Scan for the cell matching the given text and deliver its [X, Y] coordinate at center. 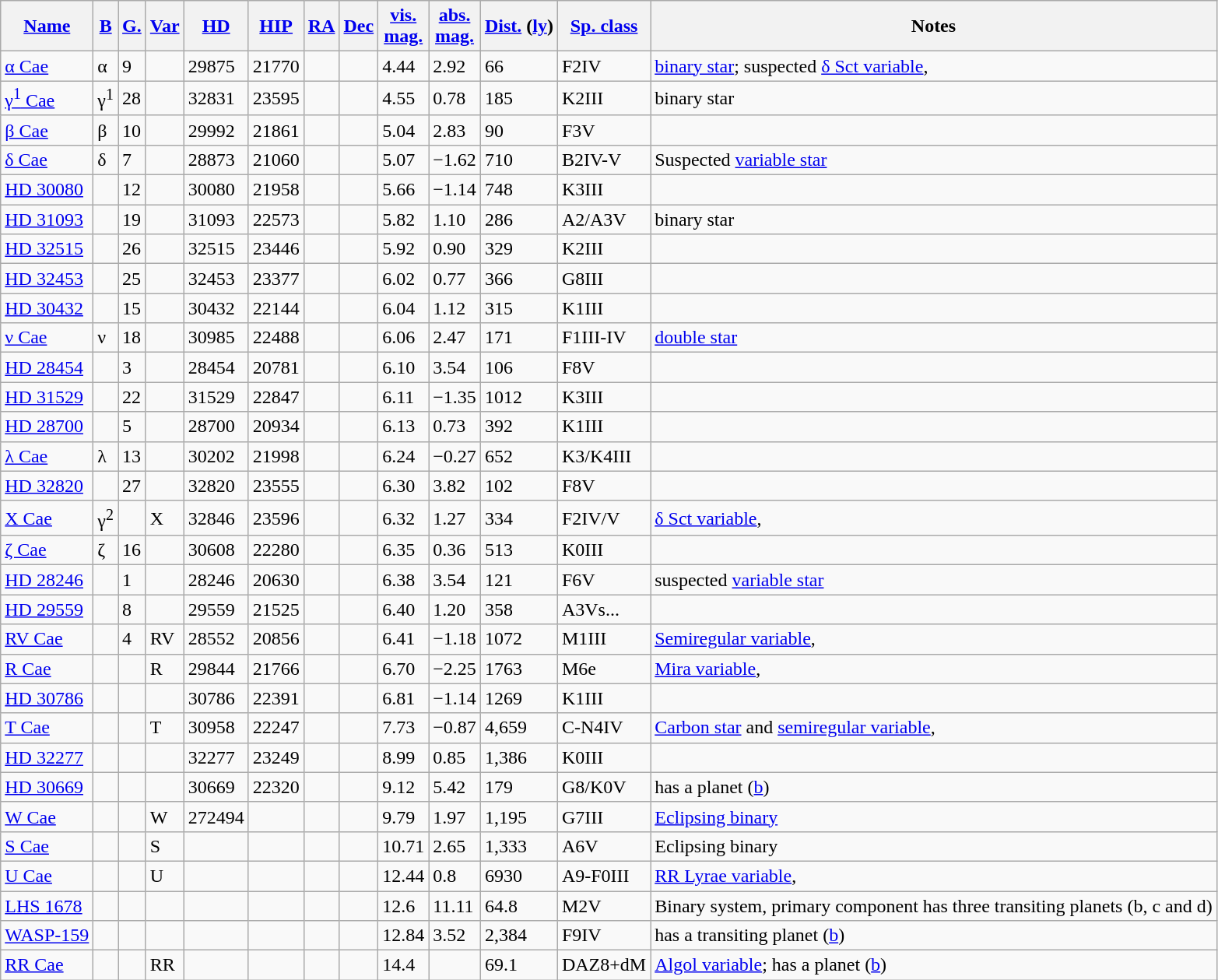
RR Lyrae variable, [934, 876]
α [106, 66]
Semiregular variable, [934, 639]
334 [518, 518]
Name [47, 26]
1.27 [455, 518]
HIP [276, 26]
RR [165, 965]
1.97 [455, 817]
30432 [216, 308]
Mira variable, [934, 669]
6.41 [403, 639]
vis.mag. [403, 26]
A9-F0III [604, 876]
HD 28246 [47, 580]
HD 32453 [47, 279]
31529 [216, 397]
0.36 [455, 550]
710 [518, 160]
22320 [276, 787]
5.07 [403, 160]
G8/K0V [604, 787]
2,384 [518, 936]
binary star; suspected δ Sct variable, [934, 66]
γ1 [106, 98]
15 [132, 308]
4.55 [403, 98]
HD 30669 [47, 787]
29844 [216, 669]
3.82 [455, 486]
F2IV [604, 66]
22280 [276, 550]
748 [518, 190]
T Cae [47, 728]
U Cae [47, 876]
69.1 [518, 965]
6.81 [403, 698]
Dist. (ly) [518, 26]
6.02 [403, 279]
suspected variable star [934, 580]
21998 [276, 456]
6.30 [403, 486]
−1.62 [455, 160]
ν [106, 338]
HD 32277 [47, 757]
HD 29559 [47, 609]
S Cae [47, 846]
7.73 [403, 728]
Carbon star and semiregular variable, [934, 728]
22847 [276, 397]
RR Cae [47, 965]
20781 [276, 367]
R [165, 669]
32846 [216, 518]
12 [132, 190]
δ [106, 160]
δ Sct variable, [934, 518]
S [165, 846]
6930 [518, 876]
6.40 [403, 609]
R Cae [47, 669]
5.92 [403, 249]
DAZ8+dM [604, 965]
has a transiting planet (b) [934, 936]
21770 [276, 66]
23446 [276, 249]
23596 [276, 518]
6.04 [403, 308]
20856 [276, 639]
22247 [276, 728]
−1.18 [455, 639]
Sp. class [604, 26]
ζ [106, 550]
3 [132, 367]
abs.mag. [455, 26]
4,659 [518, 728]
ζ Cae [47, 550]
121 [518, 580]
22 [132, 397]
513 [518, 550]
W Cae [47, 817]
185 [518, 98]
0.77 [455, 279]
32820 [216, 486]
6.38 [403, 580]
6.24 [403, 456]
21060 [276, 160]
9.79 [403, 817]
A2/A3V [604, 220]
392 [518, 427]
WASP-159 [47, 936]
4 [132, 639]
32515 [216, 249]
5.04 [403, 130]
7 [132, 160]
B2IV-V [604, 160]
64.8 [518, 906]
1,333 [518, 846]
M1III [604, 639]
−2.25 [455, 669]
106 [518, 367]
HD 30432 [47, 308]
−0.27 [455, 456]
30080 [216, 190]
179 [518, 787]
171 [518, 338]
29875 [216, 66]
6.13 [403, 427]
F9IV [604, 936]
10.71 [403, 846]
31093 [216, 220]
27 [132, 486]
6.35 [403, 550]
LHS 1678 [47, 906]
23555 [276, 486]
γ2 [106, 518]
9.12 [403, 787]
λ Cae [47, 456]
1,195 [518, 817]
23377 [276, 279]
HD 28700 [47, 427]
δ Cae [47, 160]
66 [518, 66]
1.20 [455, 609]
22144 [276, 308]
1 [132, 580]
5.42 [455, 787]
21766 [276, 669]
HD [216, 26]
272494 [216, 817]
102 [518, 486]
30669 [216, 787]
RV Cae [47, 639]
1.12 [455, 308]
32831 [216, 98]
16 [132, 550]
X [165, 518]
1763 [518, 669]
has a planet (b) [934, 787]
12.44 [403, 876]
0.8 [455, 876]
5.66 [403, 190]
HD 31093 [47, 220]
6.06 [403, 338]
β Cae [47, 130]
28552 [216, 639]
Algol variable; has a planet (b) [934, 965]
315 [518, 308]
30786 [216, 698]
22488 [276, 338]
10 [132, 130]
366 [518, 279]
21958 [276, 190]
−0.87 [455, 728]
652 [518, 456]
K3/K4III [604, 456]
G7III [604, 817]
3.52 [455, 936]
−1.35 [455, 397]
22391 [276, 698]
26 [132, 249]
23249 [276, 757]
Notes [934, 26]
A3Vs... [604, 609]
1.10 [455, 220]
25 [132, 279]
F1III-IV [604, 338]
30958 [216, 728]
11.11 [455, 906]
22573 [276, 220]
A6V [604, 846]
G8III [604, 279]
HD 28454 [47, 367]
HD 30786 [47, 698]
1012 [518, 397]
28 [132, 98]
90 [518, 130]
6.32 [403, 518]
358 [518, 609]
double star [934, 338]
30985 [216, 338]
32453 [216, 279]
30608 [216, 550]
RA [321, 26]
12.6 [403, 906]
28873 [216, 160]
329 [518, 249]
G. [132, 26]
19 [132, 220]
Var [165, 26]
8.99 [403, 757]
RV [165, 639]
28246 [216, 580]
9 [132, 66]
Suspected variable star [934, 160]
30202 [216, 456]
2.83 [455, 130]
5.82 [403, 220]
1072 [518, 639]
M2V [604, 906]
2.65 [455, 846]
λ [106, 456]
Binary system, primary component has three transiting planets (b, c and d) [934, 906]
18 [132, 338]
12.84 [403, 936]
2.92 [455, 66]
28700 [216, 427]
1269 [518, 698]
F3V [604, 130]
γ1 Cae [47, 98]
4.44 [403, 66]
HD 31529 [47, 397]
ν Cae [47, 338]
X Cae [47, 518]
U [165, 876]
1,386 [518, 757]
23595 [276, 98]
0.78 [455, 98]
6.10 [403, 367]
28454 [216, 367]
Dec [359, 26]
21525 [276, 609]
5 [132, 427]
6.11 [403, 397]
B [106, 26]
286 [518, 220]
T [165, 728]
W [165, 817]
0.90 [455, 249]
2.47 [455, 338]
0.85 [455, 757]
β [106, 130]
F2IV/V [604, 518]
8 [132, 609]
6.70 [403, 669]
M6e [604, 669]
13 [132, 456]
HD 32515 [47, 249]
C-N4IV [604, 728]
29992 [216, 130]
21861 [276, 130]
HD 32820 [47, 486]
14.4 [403, 965]
32277 [216, 757]
0.73 [455, 427]
α Cae [47, 66]
29559 [216, 609]
F6V [604, 580]
20630 [276, 580]
20934 [276, 427]
HD 30080 [47, 190]
